Output the (X, Y) coordinate of the center of the cell containing the given text.  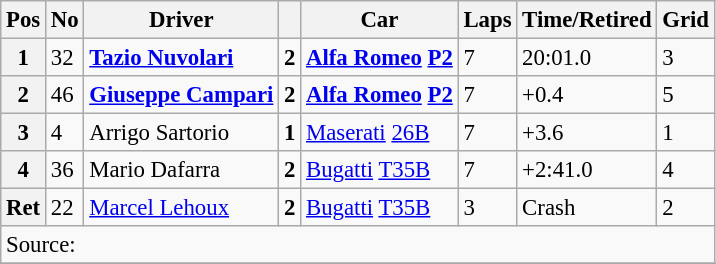
Driver (182, 20)
5 (686, 95)
32 (65, 58)
No (65, 20)
46 (65, 95)
Giuseppe Campari (182, 95)
36 (65, 170)
Maserati 26B (380, 133)
Crash (587, 208)
+2:41.0 (587, 170)
Grid (686, 20)
Marcel Lehoux (182, 208)
+0.4 (587, 95)
20:01.0 (587, 58)
Tazio Nuvolari (182, 58)
Car (380, 20)
22 (65, 208)
+3.6 (587, 133)
Laps (488, 20)
Time/Retired (587, 20)
Arrigo Sartorio (182, 133)
Mario Dafarra (182, 170)
Source: (358, 245)
Pos (24, 20)
Ret (24, 208)
